Locate the cell with the specified text and output its (x, y) center coordinate. 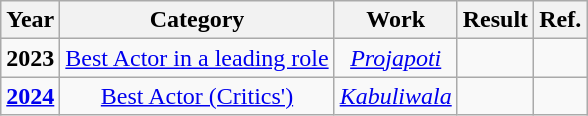
Kabuliwala (396, 96)
Projapoti (396, 58)
2024 (30, 96)
Best Actor in a leading role (197, 58)
Category (197, 20)
Ref. (560, 20)
Result (495, 20)
Work (396, 20)
Best Actor (Critics') (197, 96)
Year (30, 20)
2023 (30, 58)
